Return [X, Y] of the center of cell containing provided text 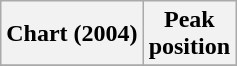
Chart (2004) [72, 34]
Peakposition [189, 34]
